Output the (x, y) coordinate of the center of the cell containing the given text.  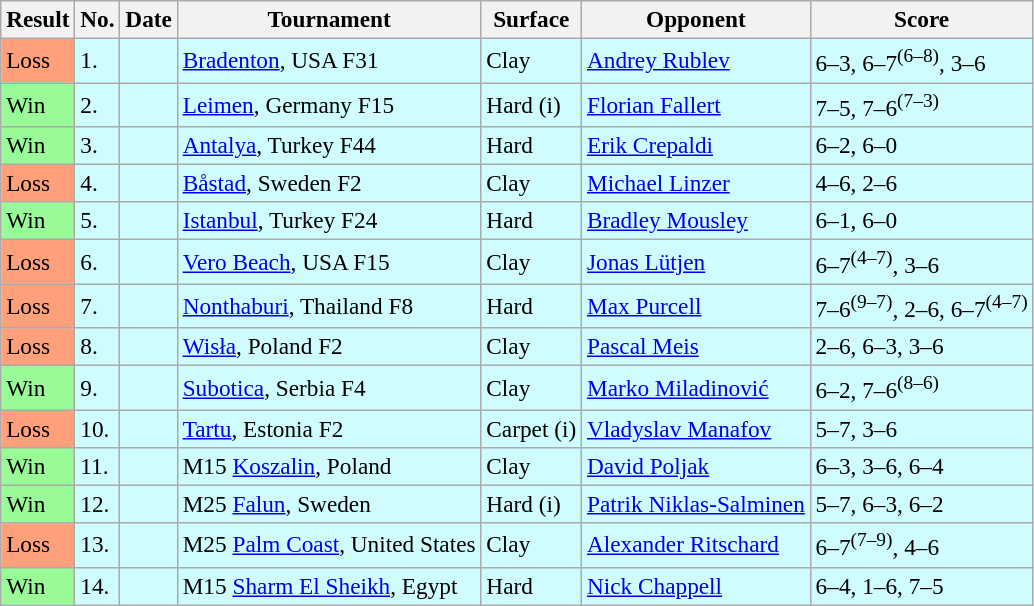
2–6, 6–3, 3–6 (922, 347)
M15 Sharm El Sheikh, Egypt (329, 586)
6–2, 6–0 (922, 145)
6–3, 6–7(6–8), 3–6 (922, 60)
2. (98, 104)
11. (98, 466)
Score (922, 19)
Pascal Meis (696, 347)
4–6, 2–6 (922, 183)
Bradley Mousley (696, 221)
Florian Fallert (696, 104)
Carpet (i) (532, 428)
5–7, 3–6 (922, 428)
6–7(4–7), 3–6 (922, 261)
6–2, 7–6(8–6) (922, 387)
3. (98, 145)
Jonas Lütjen (696, 261)
5. (98, 221)
No. (98, 19)
12. (98, 504)
6. (98, 261)
Opponent (696, 19)
Leimen, Germany F15 (329, 104)
Istanbul, Turkey F24 (329, 221)
Vero Beach, USA F15 (329, 261)
Erik Crepaldi (696, 145)
Nonthaburi, Thailand F8 (329, 306)
1. (98, 60)
Bradenton, USA F31 (329, 60)
Alexander Ritschard (696, 545)
5–7, 6–3, 6–2 (922, 504)
Wisła, Poland F2 (329, 347)
6–1, 6–0 (922, 221)
Vladyslav Manafov (696, 428)
Patrik Niklas-Salminen (696, 504)
6–3, 3–6, 6–4 (922, 466)
M15 Koszalin, Poland (329, 466)
7–6(9–7), 2–6, 6–7(4–7) (922, 306)
6–7(7–9), 4–6 (922, 545)
Marko Miladinović (696, 387)
M25 Falun, Sweden (329, 504)
Tournament (329, 19)
Båstad, Sweden F2 (329, 183)
Subotica, Serbia F4 (329, 387)
Surface (532, 19)
Tartu, Estonia F2 (329, 428)
M25 Palm Coast, United States (329, 545)
14. (98, 586)
10. (98, 428)
Max Purcell (696, 306)
13. (98, 545)
9. (98, 387)
7–5, 7–6(7–3) (922, 104)
Date (148, 19)
Michael Linzer (696, 183)
7. (98, 306)
6–4, 1–6, 7–5 (922, 586)
Antalya, Turkey F44 (329, 145)
Result (38, 19)
Andrey Rublev (696, 60)
8. (98, 347)
4. (98, 183)
David Poljak (696, 466)
Nick Chappell (696, 586)
